From the cell containing the given text, extract its center point as (X, Y) coordinate. 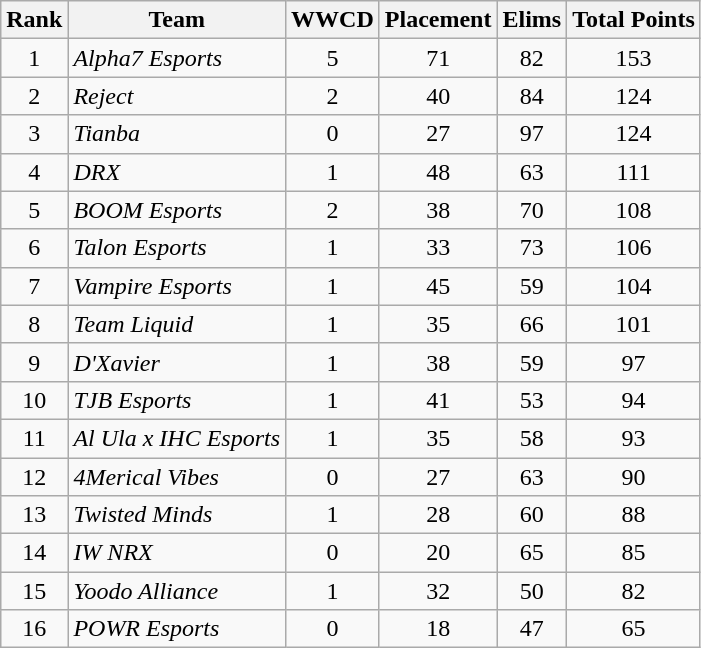
Al Ula x IHC Esports (177, 438)
50 (532, 591)
TJB Esports (177, 400)
6 (34, 248)
Elims (532, 20)
153 (634, 58)
9 (34, 362)
DRX (177, 172)
70 (532, 210)
Total Points (634, 20)
4 (34, 172)
71 (438, 58)
D'Xavier (177, 362)
88 (634, 515)
18 (438, 629)
4Merical Vibes (177, 477)
94 (634, 400)
45 (438, 286)
Vampire Esports (177, 286)
Talon Esports (177, 248)
BOOM Esports (177, 210)
15 (34, 591)
108 (634, 210)
106 (634, 248)
47 (532, 629)
13 (34, 515)
IW NRX (177, 553)
32 (438, 591)
93 (634, 438)
12 (34, 477)
33 (438, 248)
104 (634, 286)
Team Liquid (177, 324)
58 (532, 438)
48 (438, 172)
Alpha7 Esports (177, 58)
Placement (438, 20)
11 (34, 438)
90 (634, 477)
WWCD (333, 20)
16 (34, 629)
Rank (34, 20)
3 (34, 134)
7 (34, 286)
40 (438, 96)
41 (438, 400)
85 (634, 553)
Yoodo Alliance (177, 591)
Twisted Minds (177, 515)
73 (532, 248)
Team (177, 20)
14 (34, 553)
Reject (177, 96)
101 (634, 324)
84 (532, 96)
Tianba (177, 134)
28 (438, 515)
53 (532, 400)
60 (532, 515)
66 (532, 324)
20 (438, 553)
111 (634, 172)
POWR Esports (177, 629)
10 (34, 400)
8 (34, 324)
